Pinpoint the cell where the given text exists, returning its [x, y] midpoint coordinate. 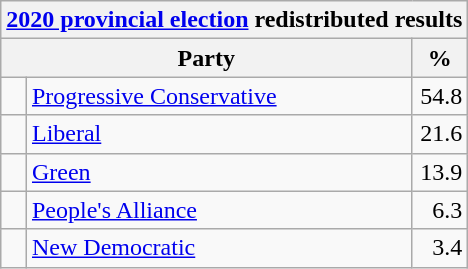
Liberal [218, 134]
3.4 [440, 248]
Party [206, 58]
13.9 [440, 172]
People's Alliance [218, 210]
New Democratic [218, 248]
Progressive Conservative [218, 96]
% [440, 58]
21.6 [440, 134]
2020 provincial election redistributed results [234, 20]
6.3 [440, 210]
Green [218, 172]
54.8 [440, 96]
